Extract the (x, y) coordinate from the center of the cell holding the provided text.  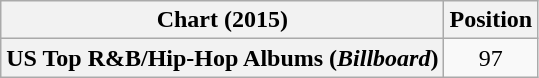
Chart (2015) (222, 20)
97 (491, 58)
US Top R&B/Hip-Hop Albums (Billboard) (222, 58)
Position (491, 20)
